Find where the given text appears and provide that cell's center as [x, y] coordinate. 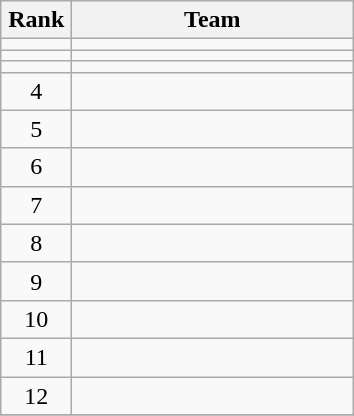
5 [36, 129]
9 [36, 281]
8 [36, 243]
10 [36, 319]
4 [36, 91]
6 [36, 167]
7 [36, 205]
11 [36, 357]
12 [36, 395]
Rank [36, 20]
Team [212, 20]
